Search for the cell housing the specified text and yield its (x, y) center coordinate. 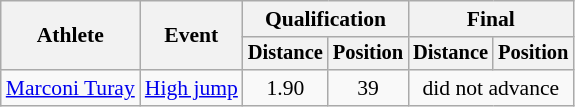
39 (368, 88)
Marconi Turay (70, 88)
1.90 (286, 88)
Qualification (326, 19)
did not advance (490, 88)
Final (490, 19)
Athlete (70, 36)
Event (192, 36)
High jump (192, 88)
